Detect which cell encompasses the target text, then output its (X, Y) center coordinate. 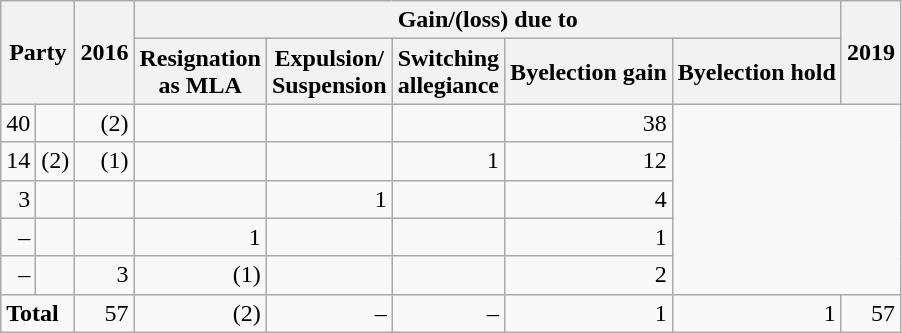
Gain/(loss) due to (488, 20)
Switchingallegiance (448, 72)
Byelection hold (756, 72)
40 (18, 123)
Total (38, 313)
2 (589, 275)
4 (589, 199)
Resignationas MLA (200, 72)
14 (18, 161)
2019 (870, 52)
2016 (104, 52)
12 (589, 161)
38 (589, 123)
Party (38, 52)
Byelection gain (589, 72)
Expulsion/Suspension (329, 72)
